Provide the [x, y] coordinate of the cell's center where the given text is located.  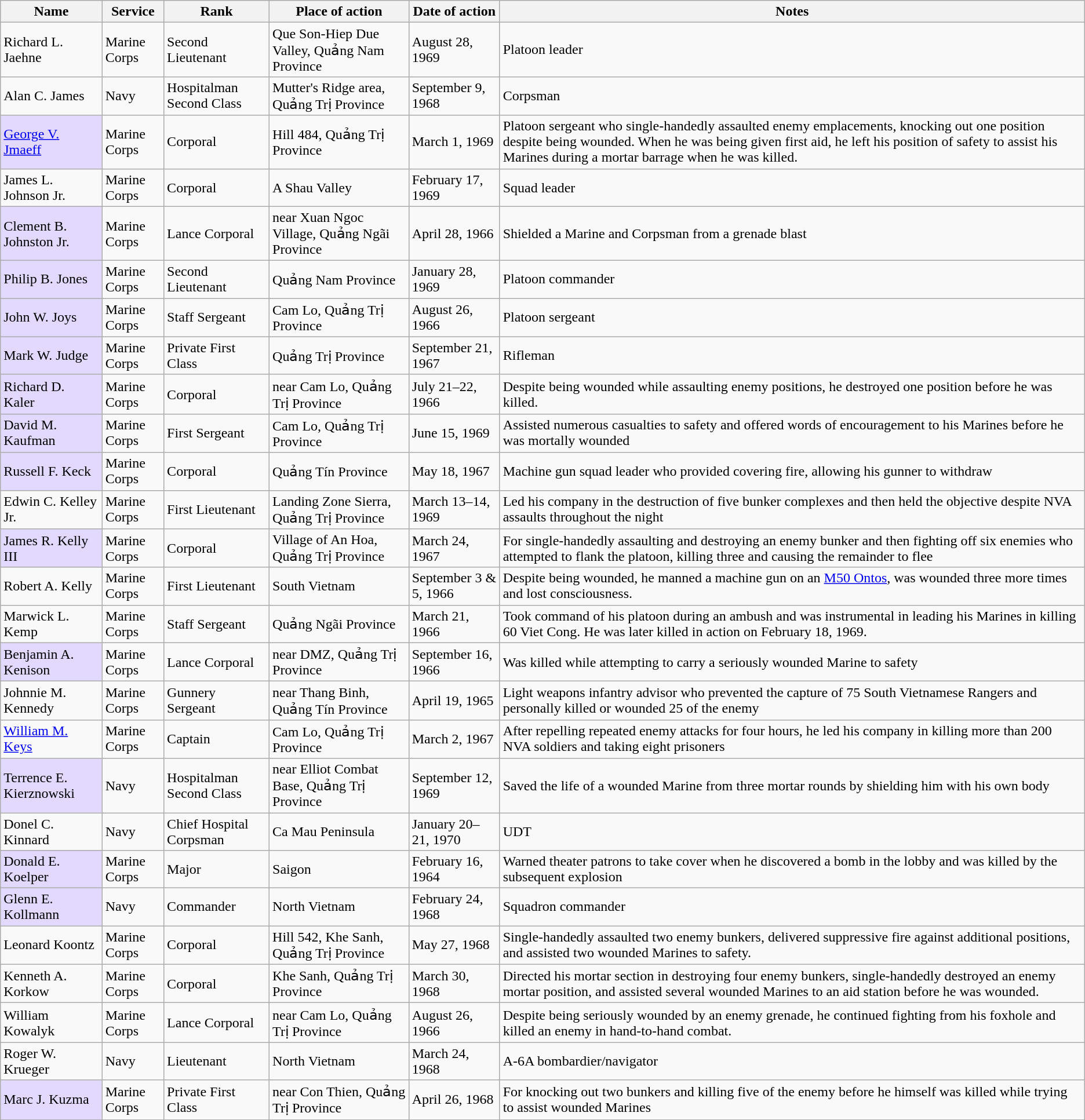
near Thang Binh, Quảng Tín Province [340, 701]
March 24, 1968 [454, 1061]
Platoon leader [792, 50]
Quảng Tín Province [340, 472]
Marc J. Kuzma [51, 1100]
Squad leader [792, 188]
Despite being seriously wounded by an enemy grenade, he continued fighting from his foxhole and killed an enemy in hand-to-hand combat. [792, 1023]
September 16, 1966 [454, 662]
A Shau Valley [340, 188]
Donel C. Kinnard [51, 831]
Russell F. Keck [51, 472]
Rifleman [792, 356]
Notes [792, 12]
near Xuan Ngoc Village, Quảng Ngãi Province [340, 234]
Led his company in the destruction of five bunker complexes and then held the objective despite NVA assaults throughout the night [792, 510]
South Vietnam [340, 586]
September 3 & 5, 1966 [454, 586]
Shielded a Marine and Corpsman from a grenade blast [792, 234]
Commander [217, 907]
Despite being wounded while assaulting enemy positions, he destroyed one position before he was killed. [792, 394]
Quảng Trị Province [340, 356]
Richard D. Kaler [51, 394]
May 18, 1967 [454, 472]
Edwin C. Kelley Jr. [51, 510]
March 24, 1967 [454, 548]
Alan C. James [51, 96]
Rank [217, 12]
September 9, 1968 [454, 96]
James L. Johnson Jr. [51, 188]
Service [133, 12]
Glenn E. Kollmann [51, 907]
March 1, 1969 [454, 142]
Khe Sanh, Quảng Trị Province [340, 984]
Quảng Ngãi Province [340, 623]
near DMZ, Quảng Trị Province [340, 662]
Lieutenant [217, 1061]
James R. Kelly III [51, 548]
September 12, 1969 [454, 786]
Light weapons infantry advisor who prevented the capture of 75 South Vietnamese Rangers and personally killed or wounded 25 of the enemy [792, 701]
Kenneth A. Korkow [51, 984]
Marwick L. Kemp [51, 623]
April 26, 1968 [454, 1100]
near Elliot Combat Base, Quảng Trị Province [340, 786]
Single-handedly assaulted two enemy bunkers, delivered suppressive fire against additional positions, and assisted two wounded Marines to safety. [792, 946]
February 17, 1969 [454, 188]
Platoon commander [792, 279]
Was killed while attempting to carry a seriously wounded Marine to safety [792, 662]
Mutter's Ridge area, Quảng Trị Province [340, 96]
Terrence E. Kierznowski [51, 786]
September 21, 1967 [454, 356]
David M. Kaufman [51, 433]
After repelling repeated enemy attacks for four hours, he led his company in killing more than 200 NVA soldiers and taking eight prisoners [792, 739]
January 20–21, 1970 [454, 831]
George V. Jmaeff [51, 142]
Leonard Koontz [51, 946]
First Sergeant [217, 433]
Johnnie M. Kennedy [51, 701]
Landing Zone Sierra, Quảng Trị Province [340, 510]
Roger W. Krueger [51, 1061]
Hill 542, Khe Sanh, Quảng Trị Province [340, 946]
Squadron commander [792, 907]
January 28, 1969 [454, 279]
April 28, 1966 [454, 234]
Hill 484, Quảng Trị Province [340, 142]
February 16, 1964 [454, 869]
William Kowalyk [51, 1023]
Ca Mau Peninsula [340, 831]
Clement B. Johnston Jr. [51, 234]
February 24, 1968 [454, 907]
March 13–14, 1969 [454, 510]
Platoon sergeant [792, 318]
Richard L. Jaehne [51, 50]
Warned theater patrons to take cover when he discovered a bomb in the lobby and was killed by the subsequent explosion [792, 869]
Captain [217, 739]
May 27, 1968 [454, 946]
William M. Keys [51, 739]
March 21, 1966 [454, 623]
near Con Thien, Quảng Trị Province [340, 1100]
A-6A bombardier/navigator [792, 1061]
July 21–22, 1966 [454, 394]
Corpsman [792, 96]
Date of action [454, 12]
Benjamin A. Kenison [51, 662]
Machine gun squad leader who provided covering fire, allowing his gunner to withdraw [792, 472]
Name [51, 12]
Quảng Nam Province [340, 279]
Mark W. Judge [51, 356]
Que Son-Hiep Due Valley, Quảng Nam Province [340, 50]
March 30, 1968 [454, 984]
Village of An Hoa, Quảng Trị Province [340, 548]
For knocking out two bunkers and killing five of the enemy before he himself was killed while trying to assist wounded Marines [792, 1100]
Assisted numerous casualties to safety and offered words of encouragement to his Marines before he was mortally wounded [792, 433]
June 15, 1969 [454, 433]
Saved the life of a wounded Marine from three mortar rounds by shielding him with his own body [792, 786]
John W. Joys [51, 318]
August 28, 1969 [454, 50]
Major [217, 869]
Gunnery Sergeant [217, 701]
Place of action [340, 12]
April 19, 1965 [454, 701]
Despite being wounded, he manned a machine gun on an M50 Ontos, was wounded three more times and lost consciousness. [792, 586]
Robert A. Kelly [51, 586]
UDT [792, 831]
Philip B. Jones [51, 279]
Chief Hospital Corpsman [217, 831]
Donald E. Koelper [51, 869]
Saigon [340, 869]
March 2, 1967 [454, 739]
